Return [X, Y] of the center of cell containing provided text 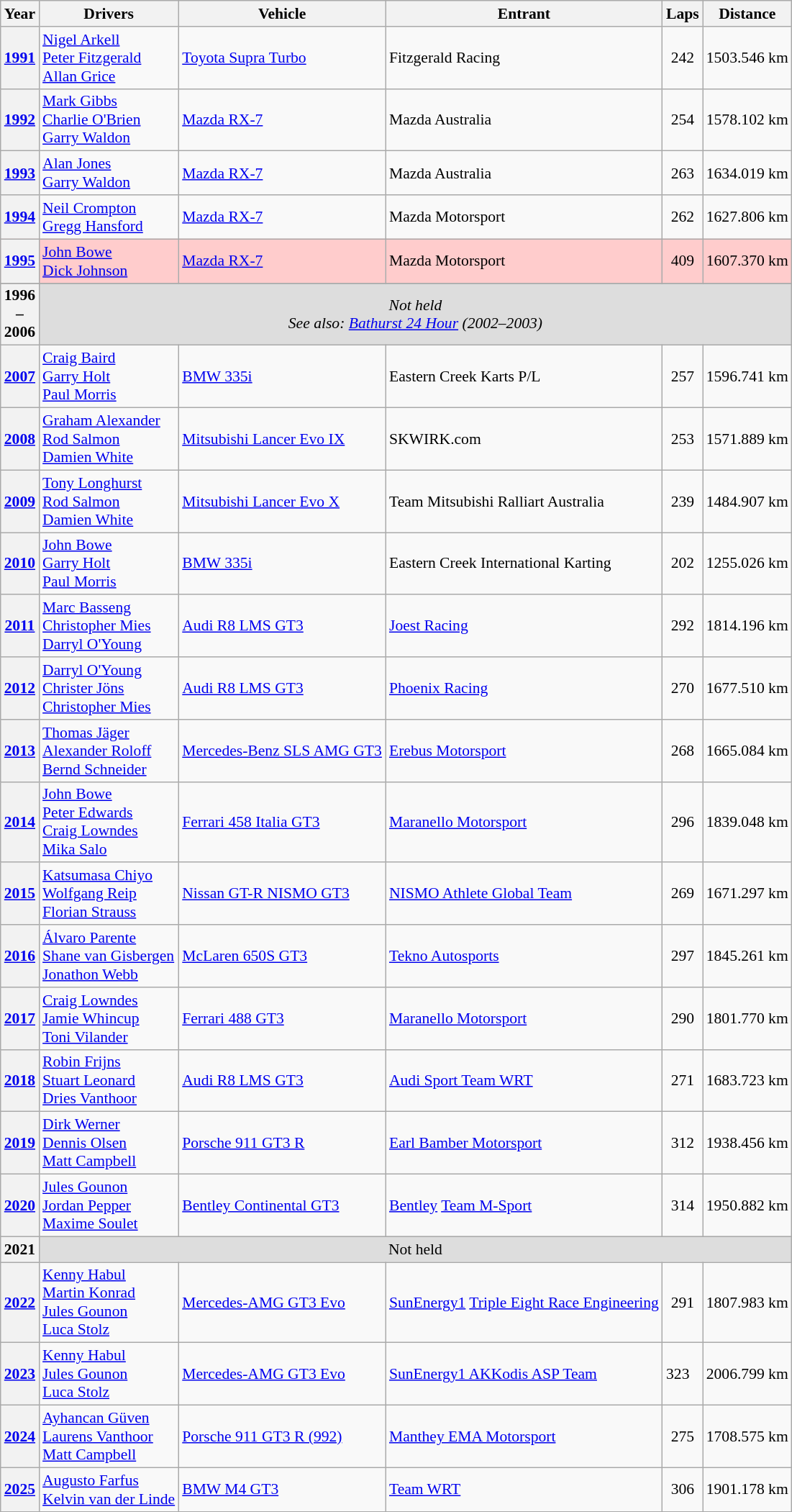
Distance [747, 14]
Not held [416, 1249]
Kenny Habul Jules Gounon Luca Stolz [109, 1375]
2014 [20, 822]
Tekno Autosports [524, 956]
292 [683, 626]
SunEnergy1 Triple Eight Race Engineering [524, 1303]
1255.026 km [747, 564]
2019 [20, 1143]
Dirk Werner Dennis Olsen Matt Campbell [109, 1143]
271 [683, 1081]
Vehicle [282, 14]
1627.806 km [747, 217]
1671.297 km [747, 894]
Thomas Jäger Alexander Roloff Bernd Schneider [109, 751]
NISMO Athlete Global Team [524, 894]
Team Mitsubishi Ralliart Australia [524, 501]
1993 [20, 173]
Porsche 911 GT3 R (992) [282, 1436]
314 [683, 1206]
Nigel Arkell Peter Fitzgerald Allan Grice [109, 58]
Team WRT [524, 1490]
Entrant [524, 14]
1995 [20, 261]
2013 [20, 751]
257 [683, 377]
323 [683, 1375]
Robin Frijns Stuart Leonard Dries Vanthoor [109, 1081]
296 [683, 822]
Eastern Creek International Karting [524, 564]
1950.882 km [747, 1206]
239 [683, 501]
Bentley Team M-Sport [524, 1206]
Eastern Creek Karts P/L [524, 377]
268 [683, 751]
409 [683, 261]
Ayhancan Güven Laurens Vanthoor Matt Campbell [109, 1436]
BMW M4 GT3 [282, 1490]
2020 [20, 1206]
269 [683, 894]
1814.196 km [747, 626]
Fitzgerald Racing [524, 58]
John Bowe Dick Johnson [109, 261]
Bentley Continental GT3 [282, 1206]
1845.261 km [747, 956]
Marc Basseng Christopher Mies Darryl O'Young [109, 626]
1571.889 km [747, 439]
2023 [20, 1375]
Mercedes-Benz SLS AMG GT3 [282, 751]
297 [683, 956]
Toyota Supra Turbo [282, 58]
1634.019 km [747, 173]
2021 [20, 1249]
275 [683, 1436]
242 [683, 58]
Alan Jones Garry Waldon [109, 173]
Ferrari 458 Italia GT3 [282, 822]
Nissan GT-R NISMO GT3 [282, 894]
SKWIRK.com [524, 439]
1596.741 km [747, 377]
202 [683, 564]
1708.575 km [747, 1436]
Mitsubishi Lancer Evo X [282, 501]
2009 [20, 501]
Laps [683, 14]
290 [683, 1019]
Joest Racing [524, 626]
2012 [20, 688]
Neil Crompton Gregg Hansford [109, 217]
2025 [20, 1490]
John Bowe Garry Holt Paul Morris [109, 564]
Erebus Motorsport [524, 751]
1901.178 km [747, 1490]
2015 [20, 894]
2018 [20, 1081]
1578.102 km [747, 119]
2006.799 km [747, 1375]
Mitsubishi Lancer Evo IX [282, 439]
Earl Bamber Motorsport [524, 1143]
Manthey EMA Motorsport [524, 1436]
2017 [20, 1019]
Year [20, 14]
Tony Longhurst Rod Salmon Damien White [109, 501]
1994 [20, 217]
312 [683, 1143]
1938.456 km [747, 1143]
McLaren 650S GT3 [282, 956]
Álvaro Parente Shane van Gisbergen Jonathon Webb [109, 956]
2024 [20, 1436]
Drivers [109, 14]
John Bowe Peter Edwards Craig Lowndes Mika Salo [109, 822]
2022 [20, 1303]
2011 [20, 626]
Audi Sport Team WRT [524, 1081]
291 [683, 1303]
1503.546 km [747, 58]
Graham Alexander Rod Salmon Damien White [109, 439]
1992 [20, 119]
2007 [20, 377]
SunEnergy1 AKKodis ASP Team [524, 1375]
1677.510 km [747, 688]
263 [683, 173]
1607.370 km [747, 261]
2010 [20, 564]
Jules Gounon Jordan Pepper Maxime Soulet [109, 1206]
1991 [20, 58]
Darryl O'Young Christer Jöns Christopher Mies [109, 688]
1484.907 km [747, 501]
262 [683, 217]
Phoenix Racing [524, 688]
Ferrari 488 GT3 [282, 1019]
1996–2006 [20, 314]
253 [683, 439]
Augusto Farfus Kelvin van der Linde [109, 1490]
Katsumasa Chiyo Wolfgang Reip Florian Strauss [109, 894]
Kenny Habul Martin Konrad Jules Gounon Luca Stolz [109, 1303]
1839.048 km [747, 822]
306 [683, 1490]
Craig Baird Garry Holt Paul Morris [109, 377]
2008 [20, 439]
270 [683, 688]
2016 [20, 956]
1807.983 km [747, 1303]
Mark Gibbs Charlie O'Brien Garry Waldon [109, 119]
1683.723 km [747, 1081]
Not heldSee also: Bathurst 24 Hour (2002–2003) [416, 314]
254 [683, 119]
1801.770 km [747, 1019]
Porsche 911 GT3 R [282, 1143]
1665.084 km [747, 751]
Craig Lowndes Jamie Whincup Toni Vilander [109, 1019]
